Identify which cell holds the provided text, then report its (x, y) central coordinate. 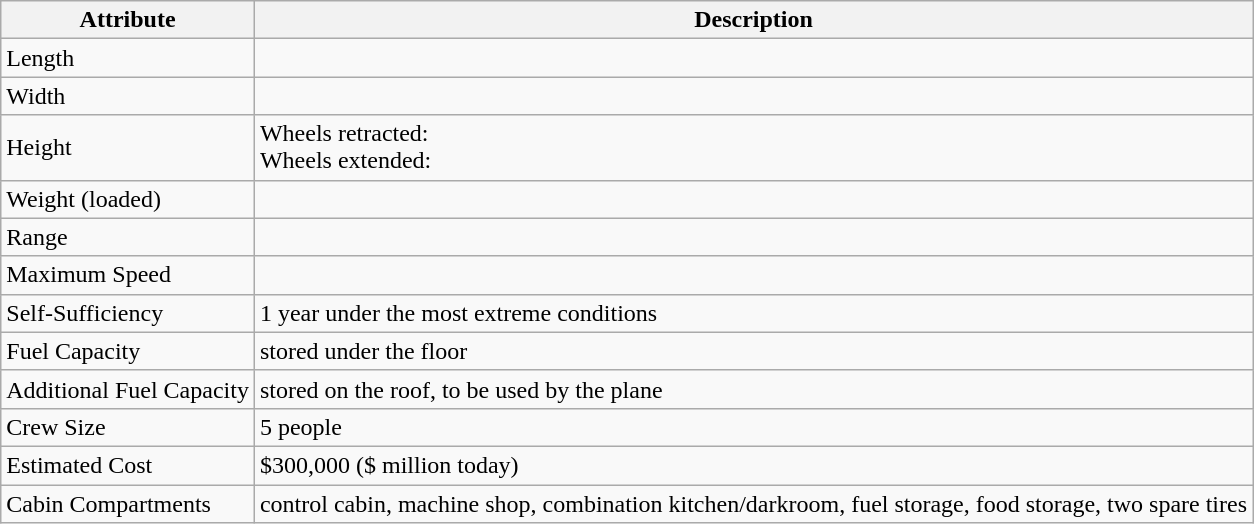
Weight (loaded) (128, 199)
Fuel Capacity (128, 351)
control cabin, machine shop, combination kitchen/darkroom, fuel storage, food storage, two spare tires (753, 503)
Cabin Compartments (128, 503)
Length (128, 58)
Attribute (128, 20)
Maximum Speed (128, 275)
Description (753, 20)
stored on the roof, to be used by the plane (753, 389)
1 year under the most extreme conditions (753, 313)
Estimated Cost (128, 465)
5 people (753, 427)
Self-Sufficiency (128, 313)
Height (128, 148)
Crew Size (128, 427)
Additional Fuel Capacity (128, 389)
Wheels retracted: Wheels extended: (753, 148)
stored under the floor (753, 351)
Range (128, 237)
$300,000 ($ million today) (753, 465)
Width (128, 96)
